Determine the (x, y) coordinate at the center of the cell enclosing the given text.  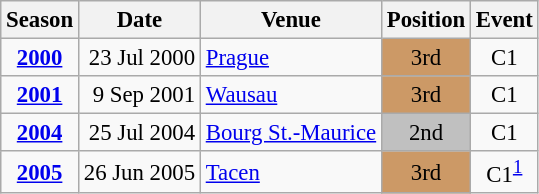
25 Jul 2004 (139, 133)
2nd (426, 133)
Season (40, 20)
Position (426, 20)
Prague (290, 58)
Event (505, 20)
Bourg St.-Maurice (290, 133)
26 Jun 2005 (139, 172)
2000 (40, 58)
C11 (505, 172)
9 Sep 2001 (139, 95)
2005 (40, 172)
Wausau (290, 95)
23 Jul 2000 (139, 58)
Tacen (290, 172)
2001 (40, 95)
2004 (40, 133)
Date (139, 20)
Venue (290, 20)
